Locate the cell with the specified text and output its [x, y] center coordinate. 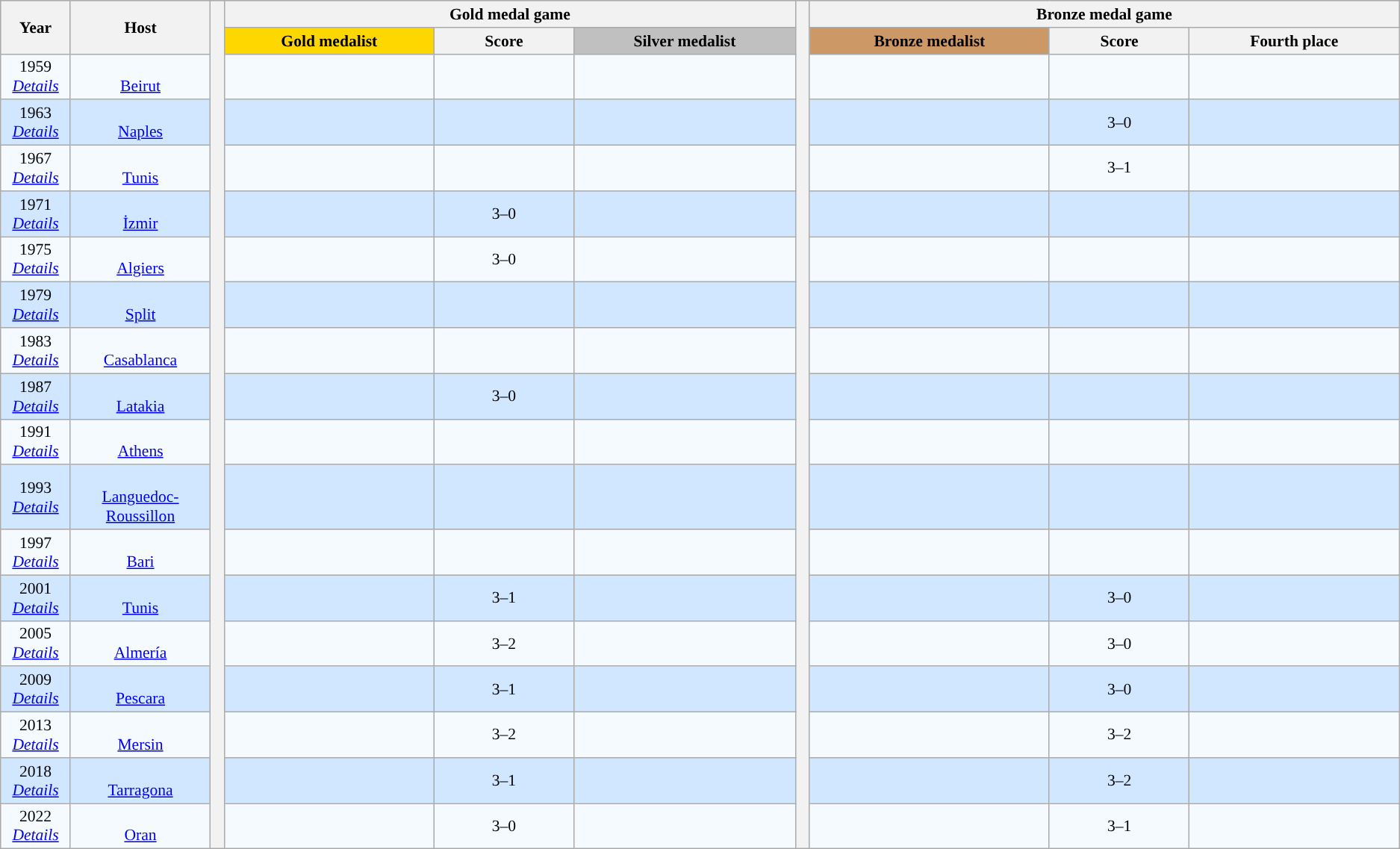
Algiers [140, 260]
Casablanca [140, 351]
2018Details [36, 781]
1963Details [36, 122]
1975Details [36, 260]
Bronze medal game [1104, 14]
Latakia [140, 396]
1997Details [36, 553]
Silver medalist [685, 41]
Split [140, 305]
Mersin [140, 735]
1959Details [36, 76]
İzmir [140, 214]
Bronze medalist [929, 41]
1971Details [36, 214]
Gold medal game [509, 14]
Oran [140, 826]
Pescara [140, 690]
Fourth place [1295, 41]
2022Details [36, 826]
Bari [140, 553]
1967Details [36, 169]
Tarragona [140, 781]
2009Details [36, 690]
2013Details [36, 735]
Gold medalist [329, 41]
1993Details [36, 497]
Athens [140, 442]
2001Details [36, 597]
Languedoc-Roussillon [140, 497]
2005 Details [36, 644]
Host [140, 27]
Naples [140, 122]
1983Details [36, 351]
Beirut [140, 76]
Almería [140, 644]
1987Details [36, 396]
1991Details [36, 442]
1979Details [36, 305]
Year [36, 27]
